Pinpoint the cell where the given text exists, returning its [x, y] midpoint coordinate. 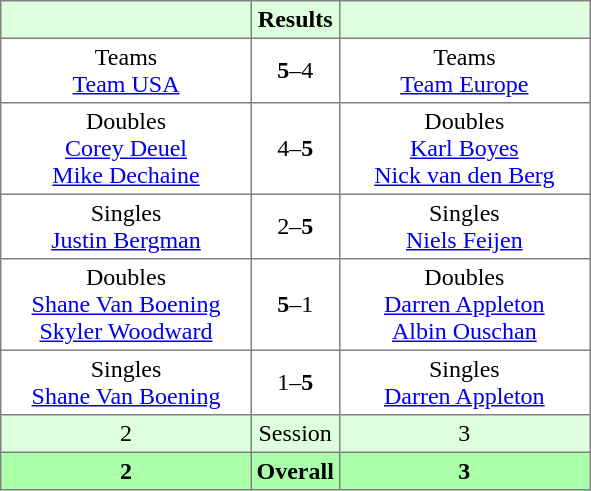
TeamsTeam USA [126, 70]
Session [295, 434]
5–4 [295, 70]
DoublesShane Van BoeningSkyler Woodward [126, 305]
DoublesDarren AppletonAlbin Ouschan [464, 305]
SinglesJustin Bergman [126, 226]
Overall [295, 471]
TeamsTeam Europe [464, 70]
2–5 [295, 226]
DoublesKarl BoyesNick van den Berg [464, 149]
Results [295, 20]
1–5 [295, 382]
SinglesDarren Appleton [464, 382]
SinglesShane Van Boening [126, 382]
5–1 [295, 305]
SinglesNiels Feijen [464, 226]
4–5 [295, 149]
DoublesCorey DeuelMike Dechaine [126, 149]
